For the text-containing cell, return its midpoint in [x, y] coordinate format. 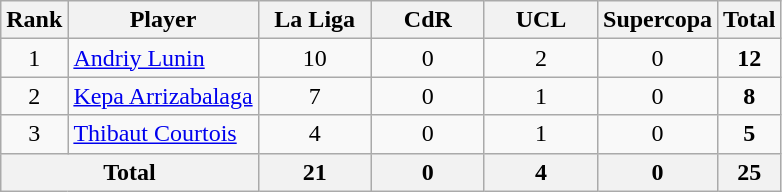
CdR [428, 20]
8 [750, 96]
Player [163, 20]
10 [314, 58]
Andriy Lunin [163, 58]
La Liga [314, 20]
21 [314, 172]
5 [750, 134]
12 [750, 58]
Supercopa [658, 20]
7 [314, 96]
Rank [34, 20]
Thibaut Courtois [163, 134]
25 [750, 172]
UCL [540, 20]
3 [34, 134]
Kepa Arrizabalaga [163, 96]
